Return (x, y) of the center of cell containing provided text 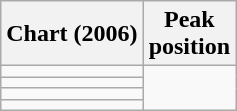
Chart (2006) (72, 34)
Peakposition (189, 34)
